Pinpoint the cell where the given text exists, returning its [x, y] midpoint coordinate. 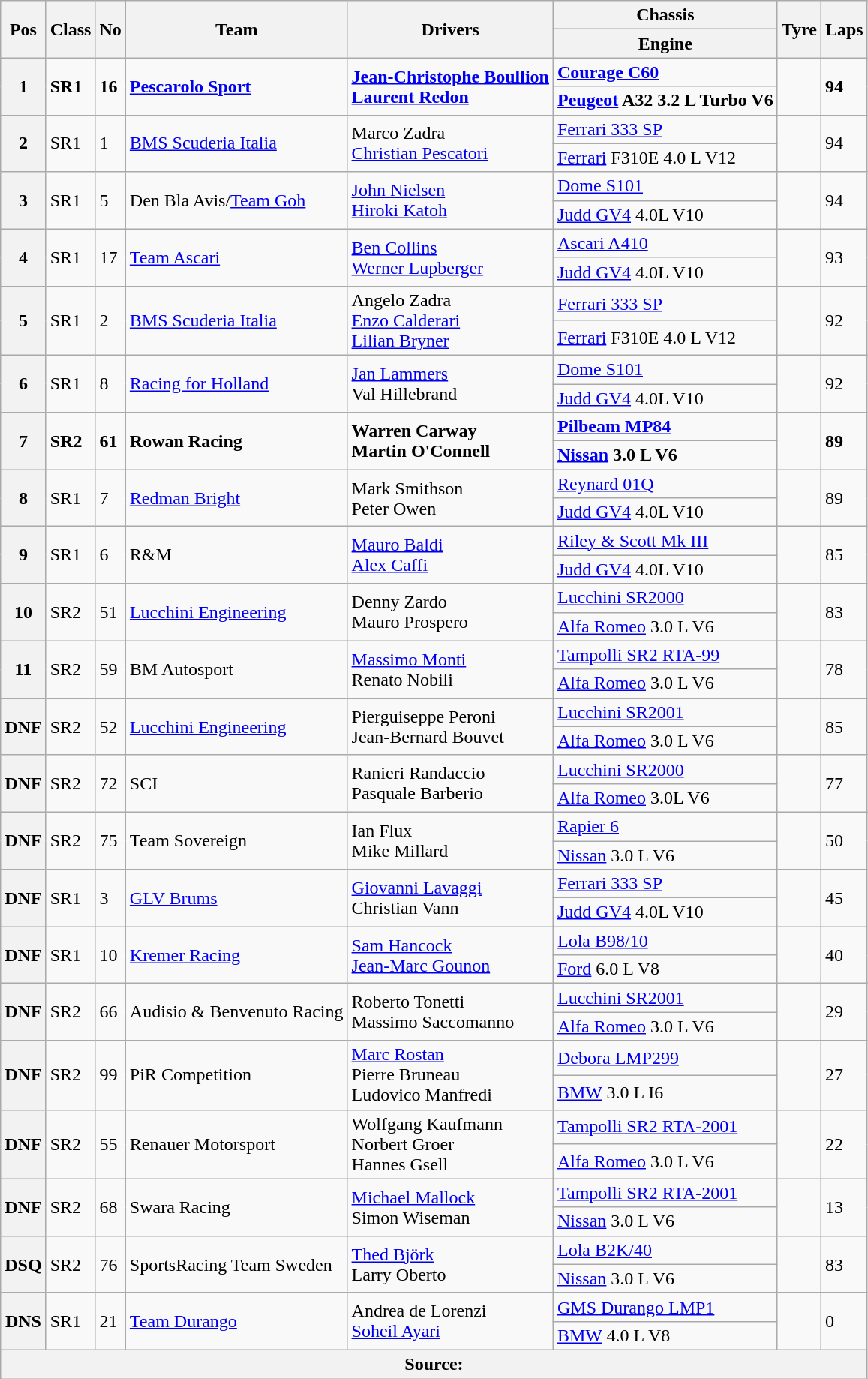
GMS Durango LMP1 [665, 1307]
BM Autosport [236, 669]
Team [236, 29]
John Nielsen Hiroki Katoh [450, 200]
Ben Collins Werner Lupberger [450, 257]
SCI [236, 783]
Angelo Zadra Enzo Calderari Lilian Bryner [450, 320]
9 [23, 555]
72 [110, 783]
Andrea de Lorenzi Soheil Ayari [450, 1321]
68 [110, 1207]
55 [110, 1144]
Marc Rostan Pierre Bruneau Ludovico Manfredi [450, 1075]
Pescarolo Sport [236, 86]
Mark Smithson Peter Owen [450, 498]
Warren Carway Martin O'Connell [450, 441]
PiR Competition [236, 1075]
21 [110, 1321]
93 [844, 257]
Pilbeam MP84 [665, 427]
45 [844, 898]
27 [844, 1075]
SportsRacing Team Sweden [236, 1264]
Ian Flux Mike Millard [450, 840]
50 [844, 840]
Renauer Motorsport [236, 1144]
Ford 6.0 L V8 [665, 969]
Class [71, 29]
78 [844, 669]
22 [844, 1144]
No [110, 29]
4 [23, 257]
Kremer Racing [236, 955]
52 [110, 726]
Debora LMP299 [665, 1058]
Drivers [450, 29]
BMW 4.0 L V8 [665, 1335]
66 [110, 1012]
BMW 3.0 L I6 [665, 1092]
Massimo Monti Renato Nobili [450, 669]
R&M [236, 555]
DSQ [23, 1264]
GLV Brums [236, 898]
Reynard 01Q [665, 484]
Rapier 6 [665, 826]
Pierguiseppe Peroni Jean-Bernard Bouvet [450, 726]
Riley & Scott Mk III [665, 541]
13 [844, 1207]
76 [110, 1264]
Roberto Tonetti Massimo Saccomanno [450, 1012]
Swara Racing [236, 1207]
Denny Zardo Mauro Prospero [450, 612]
Giovanni Lavaggi Christian Vann [450, 898]
51 [110, 612]
Tampolli SR2 RTA-99 [665, 655]
Peugeot A32 3.2 L Turbo V6 [665, 101]
Jean-Christophe Boullion Laurent Redon [450, 86]
Tyre [799, 29]
Lola B98/10 [665, 941]
16 [110, 86]
77 [844, 783]
Michael Mallock Simon Wiseman [450, 1207]
40 [844, 955]
99 [110, 1075]
Team Durango [236, 1321]
Redman Bright [236, 498]
0 [844, 1321]
Ascari A410 [665, 243]
Sam Hancock Jean-Marc Gounon [450, 955]
Pos [23, 29]
Wolfgang Kaufmann Norbert Groer Hannes Gsell [450, 1144]
Thed Björk Larry Oberto [450, 1264]
Den Bla Avis/Team Goh [236, 200]
Chassis [665, 15]
61 [110, 441]
Rowan Racing [236, 441]
Alfa Romeo 3.0L V6 [665, 798]
Marco Zadra Christian Pescatori [450, 143]
Courage C60 [665, 72]
Lola B2K/40 [665, 1250]
11 [23, 669]
Team Sovereign [236, 840]
29 [844, 1012]
75 [110, 840]
Racing for Holland [236, 383]
Ranieri Randaccio Pasquale Barberio [450, 783]
17 [110, 257]
Jan Lammers Val Hillebrand [450, 383]
Team Ascari [236, 257]
Engine [665, 44]
59 [110, 669]
Laps [844, 29]
Mauro Baldi Alex Caffi [450, 555]
Source: [434, 1364]
DNS [23, 1321]
Audisio & Benvenuto Racing [236, 1012]
